Identify which cell holds the provided text, then report its [X, Y] central coordinate. 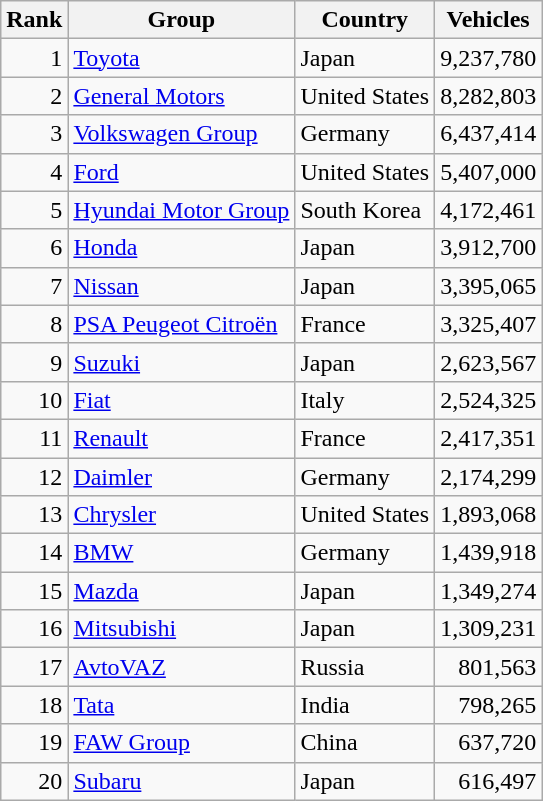
19 [34, 743]
Suzuki [182, 362]
Daimler [182, 477]
12 [34, 477]
6,437,414 [488, 134]
4 [34, 172]
Mitsubishi [182, 629]
China [365, 743]
Volkswagen Group [182, 134]
Rank [34, 20]
1,439,918 [488, 553]
11 [34, 438]
15 [34, 591]
Ford [182, 172]
1,349,274 [488, 591]
10 [34, 400]
2,524,325 [488, 400]
798,265 [488, 705]
9 [34, 362]
PSA Peugeot Citroën [182, 324]
8 [34, 324]
1,309,231 [488, 629]
2,623,567 [488, 362]
3,395,065 [488, 286]
7 [34, 286]
Tata [182, 705]
20 [34, 781]
17 [34, 667]
2,417,351 [488, 438]
6 [34, 248]
3 [34, 134]
5 [34, 210]
Fiat [182, 400]
9,237,780 [488, 58]
2 [34, 96]
Mazda [182, 591]
Hyundai Motor Group [182, 210]
Italy [365, 400]
2,174,299 [488, 477]
4,172,461 [488, 210]
General Motors [182, 96]
3,325,407 [488, 324]
Chrysler [182, 515]
637,720 [488, 743]
India [365, 705]
5,407,000 [488, 172]
Country [365, 20]
18 [34, 705]
13 [34, 515]
801,563 [488, 667]
FAW Group [182, 743]
Nissan [182, 286]
14 [34, 553]
16 [34, 629]
South Korea [365, 210]
Vehicles [488, 20]
AvtoVAZ [182, 667]
Toyota [182, 58]
BMW [182, 553]
Russia [365, 667]
Subaru [182, 781]
616,497 [488, 781]
8,282,803 [488, 96]
Renault [182, 438]
1,893,068 [488, 515]
3,912,700 [488, 248]
1 [34, 58]
Honda [182, 248]
Group [182, 20]
